Find where the given text appears and provide that cell's center as (x, y) coordinate. 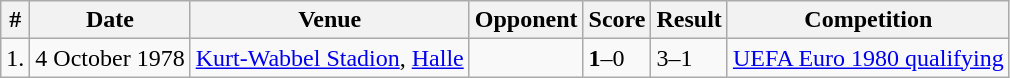
# (16, 20)
Venue (330, 20)
Date (110, 20)
Opponent (526, 20)
1–0 (617, 58)
Score (617, 20)
Kurt-Wabbel Stadion, Halle (330, 58)
1. (16, 58)
4 October 1978 (110, 58)
3–1 (689, 58)
Competition (868, 20)
UEFA Euro 1980 qualifying (868, 58)
Result (689, 20)
